Output the (X, Y) coordinate of the center of the cell containing the given text.  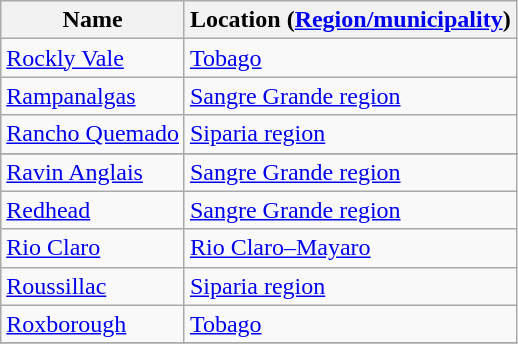
Redhead (93, 210)
Rampanalgas (93, 96)
Rockly Vale (93, 58)
Roxborough (93, 324)
Name (93, 20)
Ravin Anglais (93, 172)
Rio Claro (93, 248)
Location (Region/municipality) (350, 20)
Rio Claro–Mayaro (350, 248)
Roussillac (93, 286)
Rancho Quemado (93, 134)
